Detect which cell encompasses the target text, then output its [x, y] center coordinate. 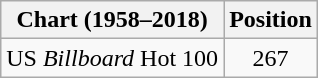
US Billboard Hot 100 [112, 58]
Chart (1958–2018) [112, 20]
267 [271, 58]
Position [271, 20]
